For the text-containing cell, return its midpoint in (X, Y) coordinate format. 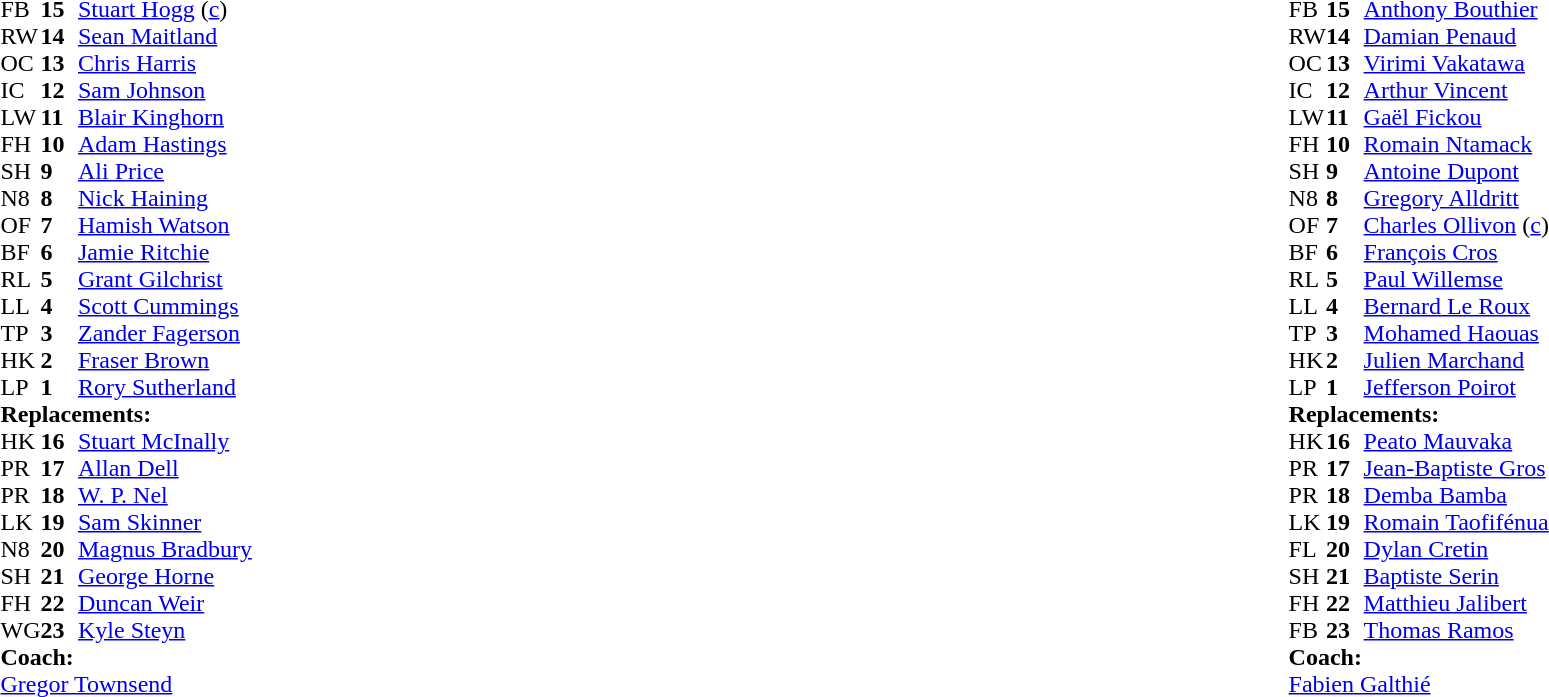
Duncan Weir (165, 604)
Jamie Ritchie (165, 252)
FB (1308, 630)
Sean Maitland (165, 36)
Magnus Bradbury (165, 550)
Kyle Steyn (165, 630)
Charles Ollivon (c) (1456, 226)
Grant Gilchrist (165, 280)
Mohamed Haouas (1456, 334)
Gregory Alldritt (1456, 198)
FL (1308, 550)
Ali Price (165, 172)
Julien Marchand (1456, 360)
W. P. Nel (165, 496)
Blair Kinghorn (165, 118)
Dylan Cretin (1456, 550)
WG (20, 630)
Thomas Ramos (1456, 630)
Gregor Townsend (126, 684)
Stuart McInally (165, 442)
Romain Ntamack (1456, 144)
Bernard Le Roux (1456, 306)
Zander Fagerson (165, 334)
Gaël Fickou (1456, 118)
Baptiste Serin (1456, 576)
Hamish Watson (165, 226)
Virimi Vakatawa (1456, 64)
François Cros (1456, 252)
Sam Johnson (165, 90)
Fraser Brown (165, 360)
Jean-Baptiste Gros (1456, 468)
Nick Haining (165, 198)
Adam Hastings (165, 144)
Rory Sutherland (165, 388)
Sam Skinner (165, 522)
Allan Dell (165, 468)
Damian Penaud (1456, 36)
Demba Bamba (1456, 496)
Scott Cummings (165, 306)
Jefferson Poirot (1456, 388)
Arthur Vincent (1456, 90)
Fabien Galthié (1419, 684)
George Horne (165, 576)
Peato Mauvaka (1456, 442)
Antoine Dupont (1456, 172)
Romain Taofifénua (1456, 522)
Paul Willemse (1456, 280)
Matthieu Jalibert (1456, 604)
Chris Harris (165, 64)
